Search for the cell housing the specified text and yield its [X, Y] center coordinate. 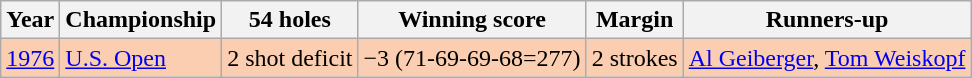
54 holes [290, 20]
U.S. Open [141, 58]
Margin [634, 20]
−3 (71-69-69-68=277) [472, 58]
Runners-up [827, 20]
Year [30, 20]
1976 [30, 58]
Championship [141, 20]
2 shot deficit [290, 58]
Al Geiberger, Tom Weiskopf [827, 58]
Winning score [472, 20]
2 strokes [634, 58]
